Provide the [X, Y] coordinate of the cell's center where the given text is located.  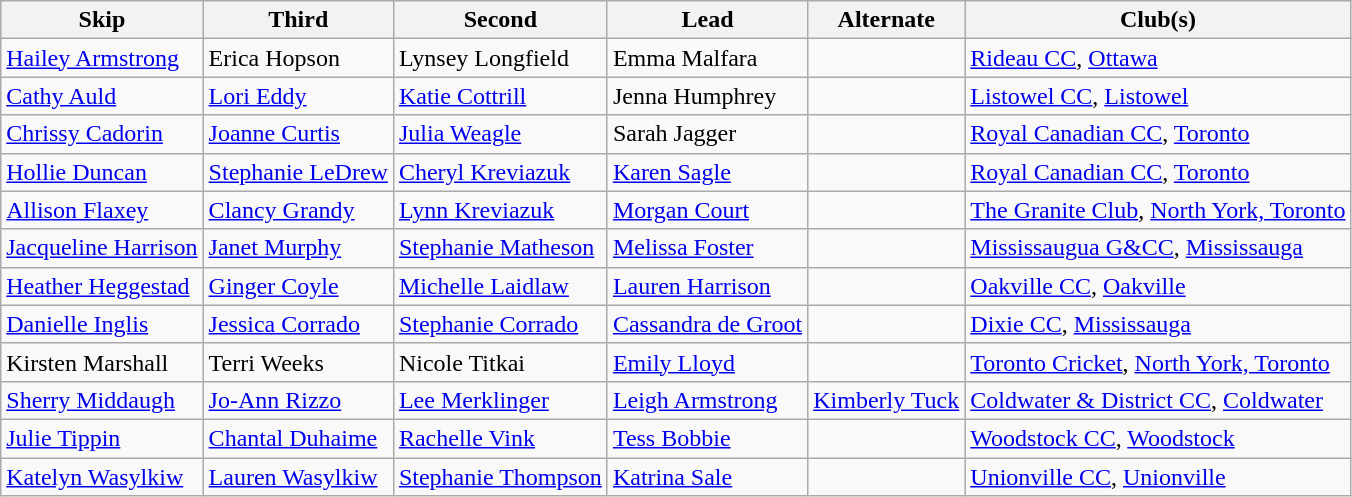
Emma Malfara [707, 58]
Heather Heggestad [102, 286]
Hailey Armstrong [102, 58]
Second [500, 20]
Katrina Sale [707, 477]
Erica Hopson [298, 58]
Leigh Armstrong [707, 400]
Mississaugua G&CC, Mississauga [1158, 248]
Skip [102, 20]
Chantal Duhaime [298, 438]
Clancy Grandy [298, 210]
Janet Murphy [298, 248]
Lee Merklinger [500, 400]
Danielle Inglis [102, 324]
Chrissy Cadorin [102, 134]
Alternate [886, 20]
Morgan Court [707, 210]
Stephanie LeDrew [298, 172]
Tess Bobbie [707, 438]
Rachelle Vink [500, 438]
Lynn Kreviazuk [500, 210]
Ginger Coyle [298, 286]
Woodstock CC, Woodstock [1158, 438]
Kimberly Tuck [886, 400]
Cheryl Kreviazuk [500, 172]
Joanne Curtis [298, 134]
Kirsten Marshall [102, 362]
Stephanie Corrado [500, 324]
Emily Lloyd [707, 362]
Lynsey Longfield [500, 58]
Dixie CC, Mississauga [1158, 324]
Club(s) [1158, 20]
Unionville CC, Unionville [1158, 477]
Rideau CC, Ottawa [1158, 58]
Cassandra de Groot [707, 324]
Oakville CC, Oakville [1158, 286]
Toronto Cricket, North York, Toronto [1158, 362]
Listowel CC, Listowel [1158, 96]
Julie Tippin [102, 438]
Jacqueline Harrison [102, 248]
Melissa Foster [707, 248]
Stephanie Matheson [500, 248]
Karen Sagle [707, 172]
Lauren Harrison [707, 286]
Hollie Duncan [102, 172]
Third [298, 20]
Sherry Middaugh [102, 400]
Michelle Laidlaw [500, 286]
Cathy Auld [102, 96]
Katelyn Wasylkiw [102, 477]
Katie Cottrill [500, 96]
Lauren Wasylkiw [298, 477]
The Granite Club, North York, Toronto [1158, 210]
Lead [707, 20]
Coldwater & District CC, Coldwater [1158, 400]
Lori Eddy [298, 96]
Nicole Titkai [500, 362]
Allison Flaxey [102, 210]
Jo-Ann Rizzo [298, 400]
Sarah Jagger [707, 134]
Jenna Humphrey [707, 96]
Julia Weagle [500, 134]
Jessica Corrado [298, 324]
Stephanie Thompson [500, 477]
Terri Weeks [298, 362]
